Find where the given text appears and provide that cell's center as (X, Y) coordinate. 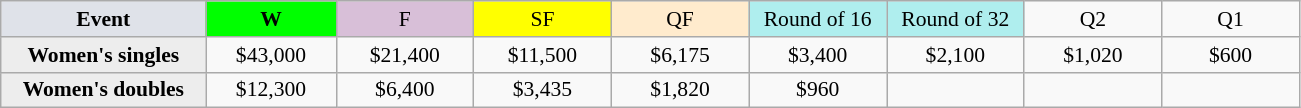
Round of 16 (818, 19)
$11,500 (543, 55)
$600 (1231, 55)
$3,400 (818, 55)
Q1 (1231, 19)
Women's doubles (104, 90)
$43,000 (271, 55)
Women's singles (104, 55)
W (271, 19)
F (405, 19)
$1,020 (1093, 55)
$1,820 (680, 90)
$12,300 (271, 90)
$2,100 (955, 55)
$21,400 (405, 55)
QF (680, 19)
$6,175 (680, 55)
$6,400 (405, 90)
Round of 32 (955, 19)
Event (104, 19)
$3,435 (543, 90)
Q2 (1093, 19)
$960 (818, 90)
SF (543, 19)
